Search for the cell housing the specified text and yield its (X, Y) center coordinate. 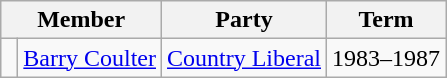
Party (244, 20)
Member (82, 20)
1983–1987 (386, 58)
Barry Coulter (90, 58)
Country Liberal (244, 58)
Term (386, 20)
